Return (X, Y) of the center of cell containing provided text 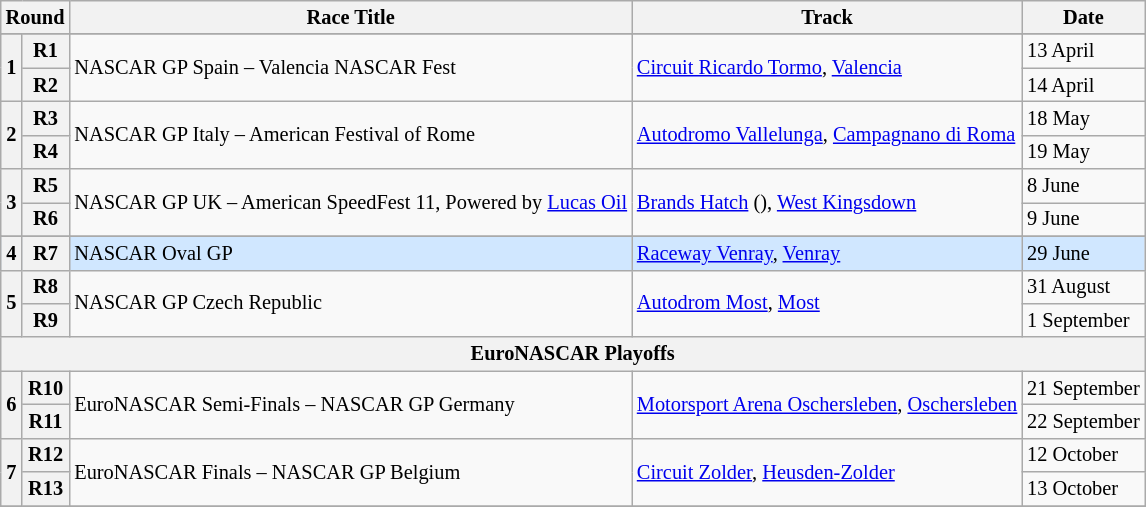
NASCAR GP Italy – American Festival of Rome (350, 134)
NASCAR GP UK – American SpeedFest 11, Powered by Lucas Oil (350, 202)
R5 (46, 186)
NASCAR GP Czech Republic (350, 304)
Autodromo Vallelunga, Campagnano di Roma (827, 134)
31 August (1083, 287)
3 (12, 202)
21 September (1083, 388)
EuroNASCAR Playoffs (573, 354)
9 June (1083, 219)
EuroNASCAR Semi-Finals – NASCAR GP Germany (350, 404)
Raceway Venray, Venray (827, 253)
4 (12, 253)
EuroNASCAR Finals – NASCAR GP Belgium (350, 472)
8 June (1083, 186)
1 September (1083, 320)
R8 (46, 287)
12 October (1083, 455)
13 April (1083, 51)
Autodrom Most, Most (827, 304)
R3 (46, 118)
R4 (46, 152)
2 (12, 134)
7 (12, 472)
Circuit Ricardo Tormo, Valencia (827, 68)
Brands Hatch (), West Kingsdown (827, 202)
R1 (46, 51)
Date (1083, 17)
18 May (1083, 118)
R10 (46, 388)
R7 (46, 253)
14 April (1083, 85)
R9 (46, 320)
R2 (46, 85)
Race Title (350, 17)
Circuit Zolder, Heusden-Zolder (827, 472)
6 (12, 404)
1 (12, 68)
22 September (1083, 421)
R11 (46, 421)
5 (12, 304)
29 June (1083, 253)
19 May (1083, 152)
Round (36, 17)
NASCAR GP Spain – Valencia NASCAR Fest (350, 68)
R6 (46, 219)
Motorsport Arena Oschersleben, Oschersleben (827, 404)
R12 (46, 455)
NASCAR Oval GP (350, 253)
R13 (46, 489)
Track (827, 17)
13 October (1083, 489)
